Scan for the cell matching the given text and deliver its [x, y] coordinate at center. 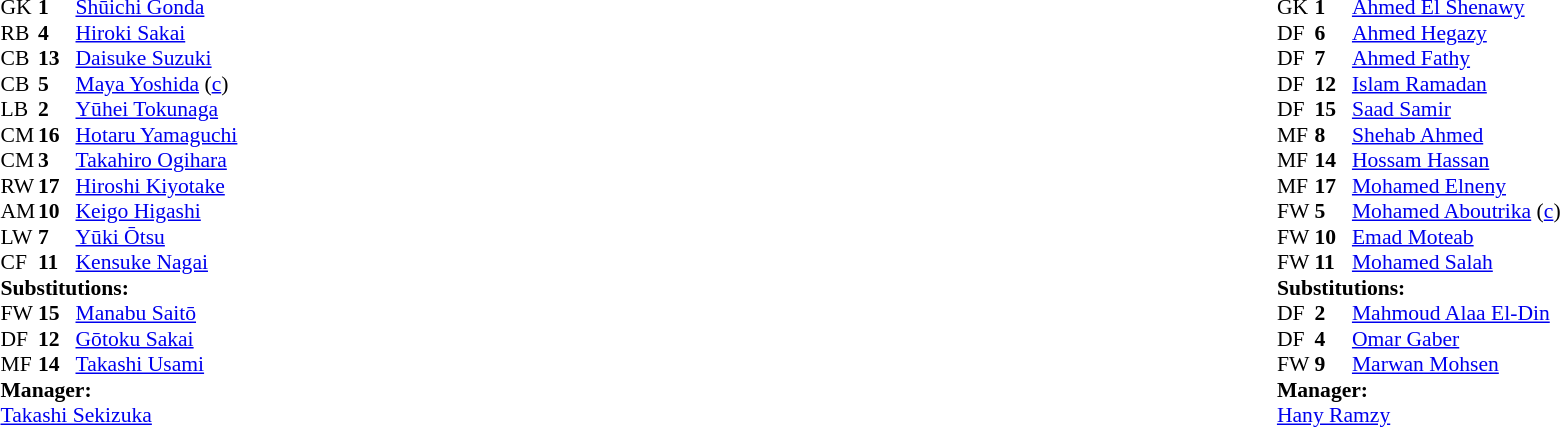
8 [1333, 135]
Manager: [118, 390]
Manabu Saitō [157, 313]
Substitutions: [118, 288]
Takahiro Ogihara [157, 161]
LB [19, 109]
RW [19, 186]
Kensuke Nagai [157, 263]
RB [19, 33]
9 [1333, 365]
Keigo Higashi [157, 211]
Hiroshi Kiyotake [157, 186]
6 [1333, 33]
Daisuke Suzuki [157, 59]
Yūhei Tokunaga [157, 109]
Takashi Usami [157, 365]
Gōtoku Sakai [157, 339]
Maya Yoshida (c) [157, 84]
AM [19, 211]
Yūki Ōtsu [157, 237]
Hiroki Sakai [157, 33]
CF [19, 263]
Hotaru Yamaguchi [157, 135]
13 [57, 59]
3 [57, 161]
LW [19, 237]
16 [57, 135]
